Determine the [x, y] coordinate at the center of the cell enclosing the given text.  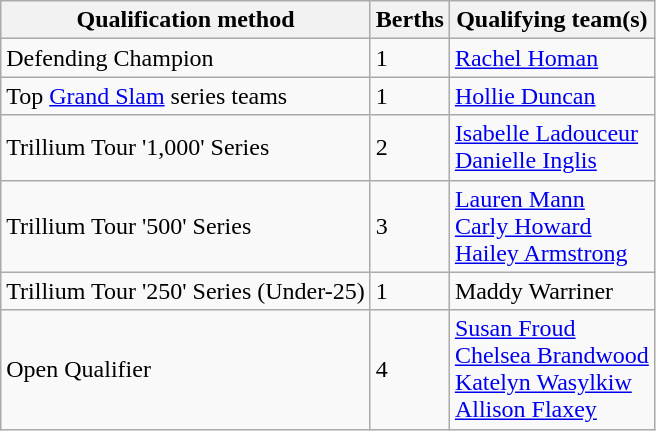
Trillium Tour '250' Series (Under-25) [186, 291]
Lauren Mann Carly Howard Hailey Armstrong [552, 226]
Hollie Duncan [552, 96]
Maddy Warriner [552, 291]
Top Grand Slam series teams [186, 96]
Defending Champion [186, 58]
Rachel Homan [552, 58]
Trillium Tour '500' Series [186, 226]
4 [410, 370]
Trillium Tour '1,000' Series [186, 148]
Qualification method [186, 20]
Berths [410, 20]
Isabelle Ladouceur Danielle Inglis [552, 148]
2 [410, 148]
Open Qualifier [186, 370]
Qualifying team(s) [552, 20]
3 [410, 226]
Susan Froud Chelsea Brandwood Katelyn Wasylkiw Allison Flaxey [552, 370]
